Extract the [X, Y] coordinate from the center of the cell holding the provided text.  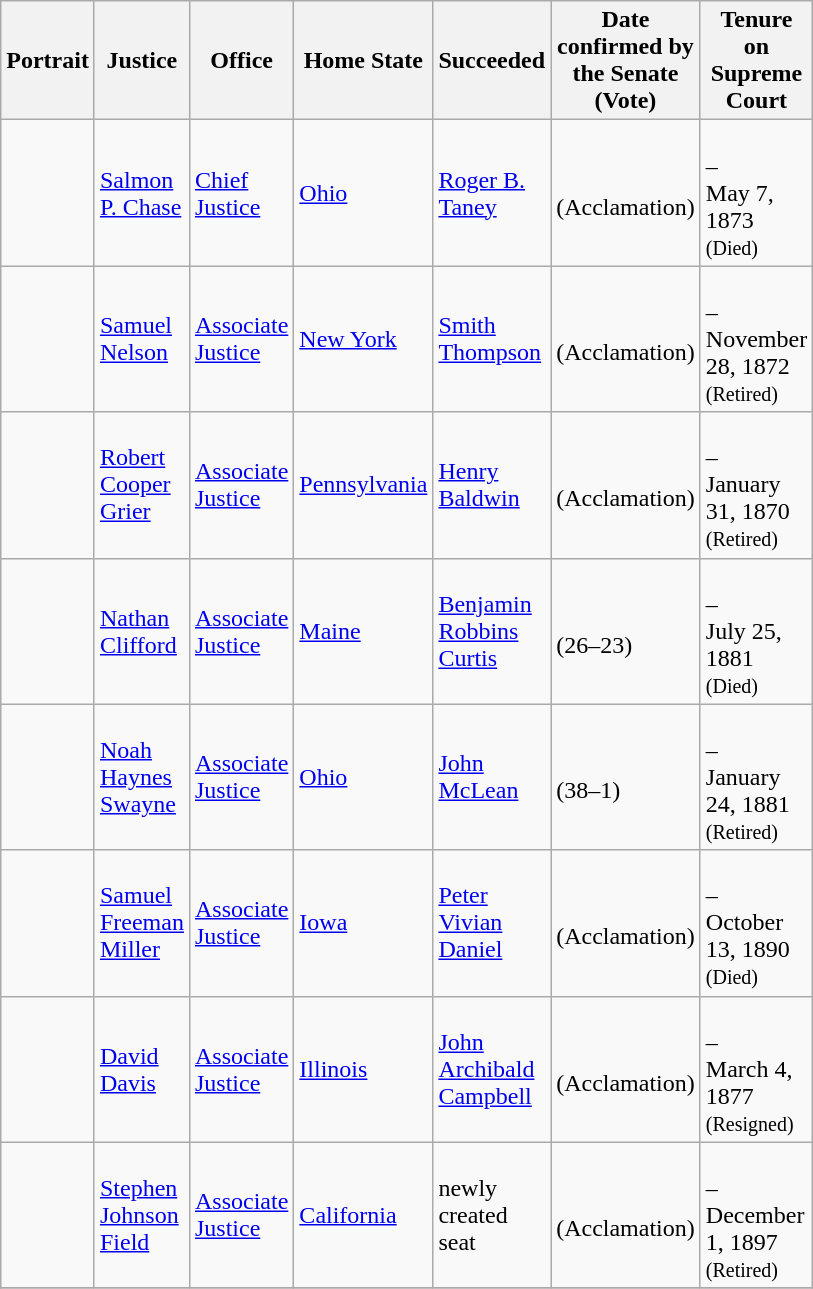
Home State [364, 60]
Smith Thompson [492, 339]
Tenure on Supreme Court [756, 60]
New York [364, 339]
–January 24, 1881(Retired) [756, 777]
(38–1) [626, 777]
California [364, 1215]
Iowa [364, 923]
Maine [364, 631]
Samuel Nelson [142, 339]
Noah Haynes Swayne [142, 777]
newly created seat [492, 1215]
–July 25, 1881(Died) [756, 631]
–October 13, 1890(Died) [756, 923]
–January 31, 1870(Retired) [756, 485]
(26–23) [626, 631]
Samuel Freeman Miller [142, 923]
John McLean [492, 777]
Date confirmed by the Senate(Vote) [626, 60]
Benjamin Robbins Curtis [492, 631]
Office [241, 60]
Pennsylvania [364, 485]
Stephen Johnson Field [142, 1215]
Peter Vivian Daniel [492, 923]
Justice [142, 60]
Succeeded [492, 60]
Salmon P. Chase [142, 193]
–December 1, 1897(Retired) [756, 1215]
David Davis [142, 1069]
Robert Cooper Grier [142, 485]
Portrait [48, 60]
–May 7, 1873(Died) [756, 193]
John Archibald Campbell [492, 1069]
Roger B. Taney [492, 193]
Nathan Clifford [142, 631]
Henry Baldwin [492, 485]
Chief Justice [241, 193]
–March 4, 1877(Resigned) [756, 1069]
Illinois [364, 1069]
–November 28, 1872(Retired) [756, 339]
